Find where the given text appears and provide that cell's center as [x, y] coordinate. 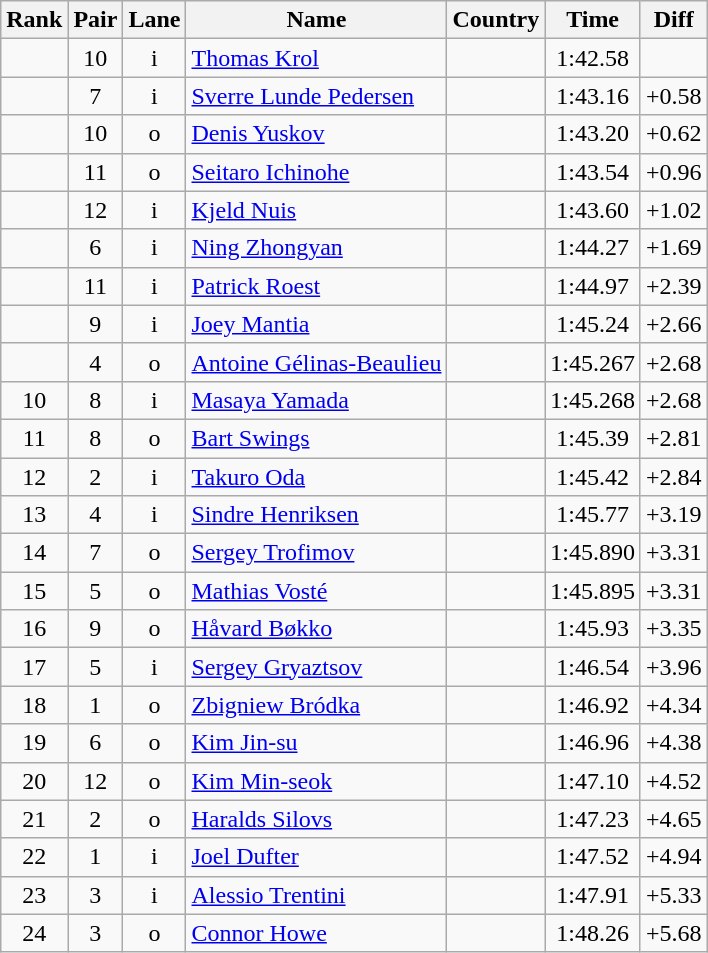
+4.34 [674, 705]
+2.81 [674, 438]
Antoine Gélinas-Beaulieu [316, 362]
1:43.20 [593, 134]
+4.38 [674, 743]
Connor Howe [316, 933]
Time [593, 20]
+2.39 [674, 286]
13 [34, 515]
15 [34, 591]
Thomas Krol [316, 58]
+0.62 [674, 134]
21 [34, 819]
1:47.91 [593, 895]
1:43.60 [593, 210]
Rank [34, 20]
23 [34, 895]
24 [34, 933]
Masaya Yamada [316, 400]
Zbigniew Bródka [316, 705]
Kim Min-seok [316, 781]
1:45.24 [593, 324]
Kim Jin-su [316, 743]
Kjeld Nuis [316, 210]
Diff [674, 20]
Ning Zhongyan [316, 248]
17 [34, 667]
1:48.26 [593, 933]
Lane [154, 20]
Patrick Roest [316, 286]
1:45.890 [593, 553]
1:46.54 [593, 667]
Joel Dufter [316, 857]
Haralds Silovs [316, 819]
1:45.77 [593, 515]
1:47.23 [593, 819]
Alessio Trentini [316, 895]
+2.66 [674, 324]
Country [496, 20]
1:43.54 [593, 172]
Seitaro Ichinohe [316, 172]
+1.02 [674, 210]
+5.68 [674, 933]
1:47.52 [593, 857]
+4.94 [674, 857]
Håvard Bøkko [316, 629]
1:44.97 [593, 286]
Joey Mantia [316, 324]
+4.52 [674, 781]
1:45.93 [593, 629]
Sergey Trofimov [316, 553]
20 [34, 781]
1:45.39 [593, 438]
16 [34, 629]
1:45.42 [593, 477]
22 [34, 857]
+3.35 [674, 629]
1:44.27 [593, 248]
Pair [96, 20]
Bart Swings [316, 438]
1:46.96 [593, 743]
Takuro Oda [316, 477]
14 [34, 553]
1:43.16 [593, 96]
+3.19 [674, 515]
1:42.58 [593, 58]
+0.96 [674, 172]
+0.58 [674, 96]
+5.33 [674, 895]
Name [316, 20]
19 [34, 743]
Sergey Gryaztsov [316, 667]
Denis Yuskov [316, 134]
Sindre Henriksen [316, 515]
18 [34, 705]
1:45.267 [593, 362]
+1.69 [674, 248]
1:46.92 [593, 705]
Mathias Vosté [316, 591]
Sverre Lunde Pedersen [316, 96]
+4.65 [674, 819]
1:47.10 [593, 781]
1:45.268 [593, 400]
1:45.895 [593, 591]
+2.84 [674, 477]
+3.96 [674, 667]
